Capture the cell that displays the provided text and extract its (x, y) central coordinate. 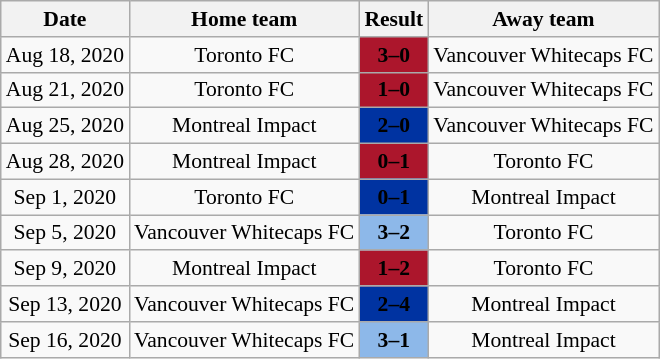
1–2 (394, 269)
Sep 13, 2020 (65, 304)
3–0 (394, 55)
Sep 9, 2020 (65, 269)
Sep 16, 2020 (65, 340)
Sep 1, 2020 (65, 197)
Result (394, 19)
3–1 (394, 340)
Home team (244, 19)
Sep 5, 2020 (65, 233)
Away team (543, 19)
Aug 25, 2020 (65, 126)
3–2 (394, 233)
Aug 21, 2020 (65, 90)
Aug 18, 2020 (65, 55)
Aug 28, 2020 (65, 162)
1–0 (394, 90)
Date (65, 19)
2–4 (394, 304)
2–0 (394, 126)
